Return [x, y] of the center of cell containing provided text 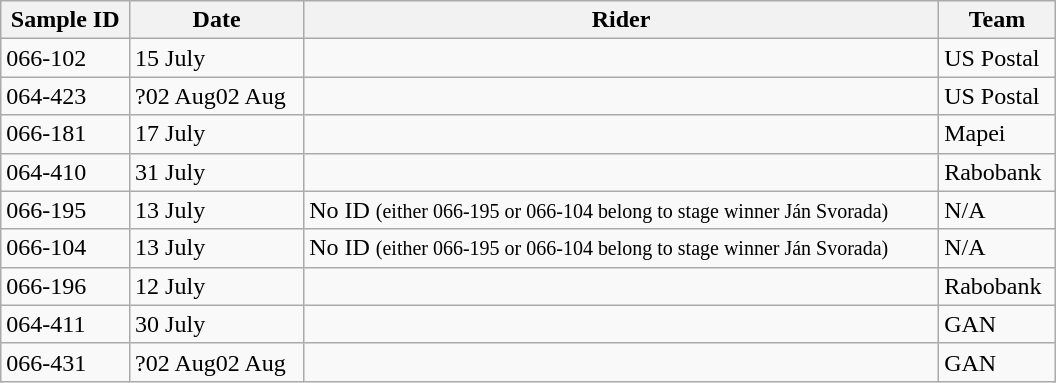
Date [217, 20]
066-431 [66, 362]
066-102 [66, 58]
064-410 [66, 172]
064-423 [66, 96]
12 July [217, 286]
30 July [217, 324]
066-181 [66, 134]
Sample ID [66, 20]
066-104 [66, 248]
066-196 [66, 286]
064-411 [66, 324]
066-195 [66, 210]
31 July [217, 172]
Rider [622, 20]
15 July [217, 58]
Team [998, 20]
17 July [217, 134]
Mapei [998, 134]
